Determine the [X, Y] coordinate at the center of the cell enclosing the given text.  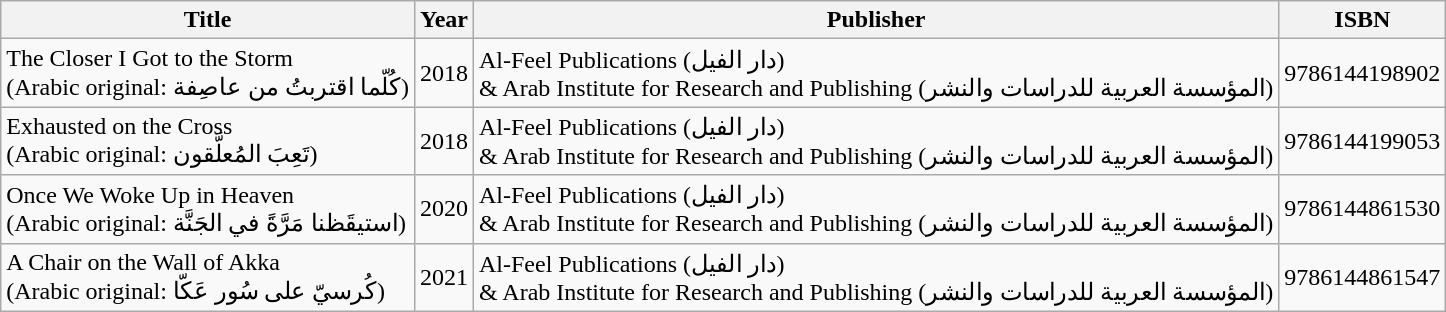
2020 [444, 209]
Title [208, 20]
9786144199053 [1362, 141]
Exhausted on the Cross(Arabic original: تَعِبَ المُعلَّقون) [208, 141]
9786144198902 [1362, 73]
Year [444, 20]
9786144861530 [1362, 209]
Publisher [876, 20]
A Chair on the Wall of Akka(Arabic original: كُرسيّ على سُور عَكّا) [208, 277]
The Closer I Got to the Storm(Arabic original: كُلّما اقتربتُ من عاصِفة) [208, 73]
Once We Woke Up in Heaven(Arabic original: استيقَظنا مَرَّةً في الجَنَّة) [208, 209]
ISBN [1362, 20]
2021 [444, 277]
9786144861547 [1362, 277]
